Detect which cell encompasses the target text, then output its (X, Y) center coordinate. 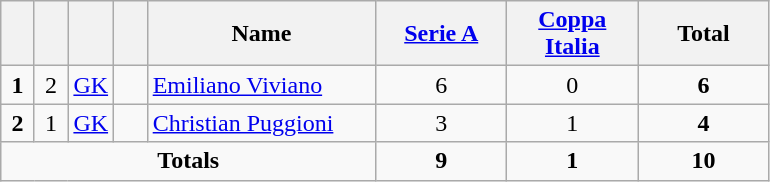
Name (262, 34)
Christian Puggioni (262, 123)
3 (442, 123)
10 (704, 161)
9 (442, 161)
Totals (188, 161)
4 (704, 123)
Serie A (442, 34)
Total (704, 34)
Coppa Italia (572, 34)
Emiliano Viviano (262, 85)
0 (572, 85)
